Return the (x, y) coordinate for the center point of the cell that contains the specified text.  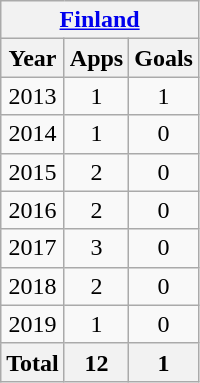
Year (33, 58)
Goals (164, 58)
2017 (33, 248)
Finland (100, 20)
2015 (33, 172)
Apps (96, 58)
2016 (33, 210)
2019 (33, 324)
12 (96, 362)
3 (96, 248)
Total (33, 362)
2018 (33, 286)
2014 (33, 134)
2013 (33, 96)
